Find where the given text appears and provide that cell's center as [X, Y] coordinate. 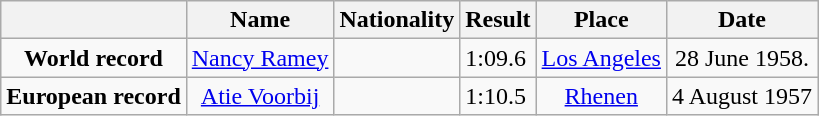
Atie Voorbij [260, 96]
1:10.5 [498, 96]
European record [94, 96]
28 June 1958. [742, 58]
Rhenen [601, 96]
World record [94, 58]
Result [498, 20]
Nancy Ramey [260, 58]
4 August 1957 [742, 96]
Place [601, 20]
Nationality [397, 20]
Date [742, 20]
Name [260, 20]
1:09.6 [498, 58]
Los Angeles [601, 58]
